Return (x, y) of the center of cell containing provided text 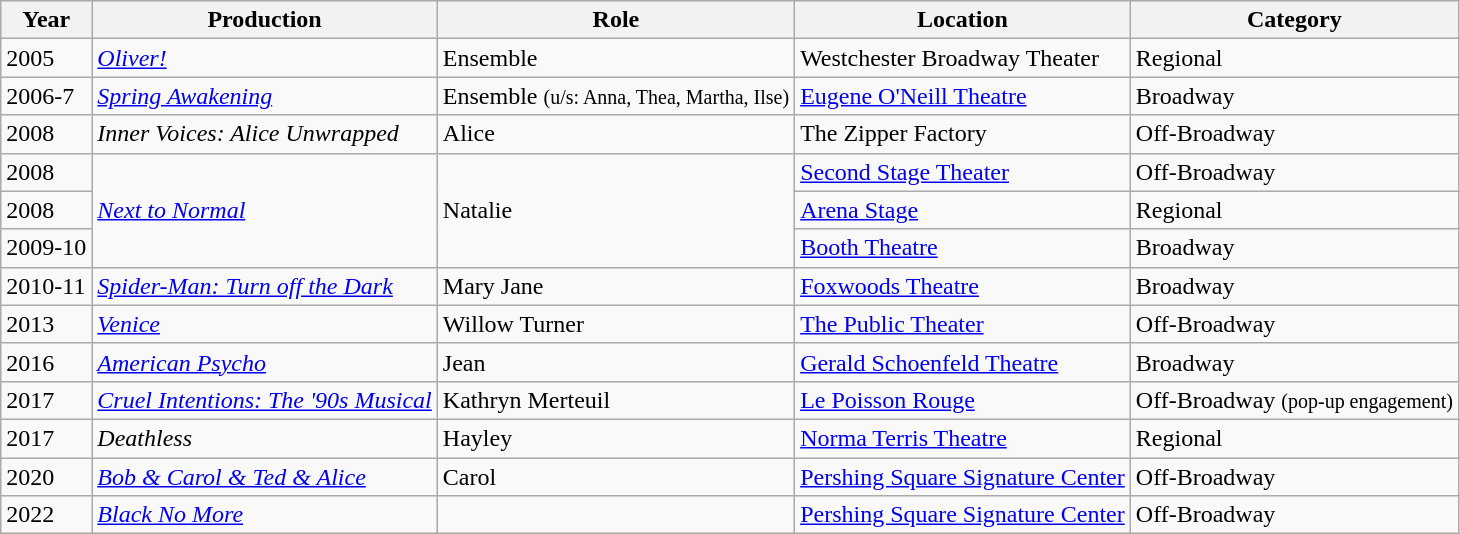
Location (963, 20)
Venice (265, 324)
Ensemble (616, 58)
Arena Stage (963, 210)
Gerald Schoenfeld Theatre (963, 362)
2020 (46, 477)
Carol (616, 477)
Booth Theatre (963, 248)
2006-7 (46, 96)
American Psycho (265, 362)
Black No More (265, 515)
Off-Broadway (pop-up engagement) (1294, 400)
The Zipper Factory (963, 134)
2022 (46, 515)
Oliver! (265, 58)
Production (265, 20)
Le Poisson Rouge (963, 400)
Foxwoods Theatre (963, 286)
Mary Jane (616, 286)
Norma Terris Theatre (963, 438)
Spider-Man: Turn off the Dark (265, 286)
Kathryn Merteuil (616, 400)
2009-10 (46, 248)
Deathless (265, 438)
Next to Normal (265, 210)
Eugene O'Neill Theatre (963, 96)
Year (46, 20)
Ensemble (u/s: Anna, Thea, Martha, Ilse) (616, 96)
2013 (46, 324)
2010-11 (46, 286)
Natalie (616, 210)
The Public Theater (963, 324)
Westchester Broadway Theater (963, 58)
2016 (46, 362)
Spring Awakening (265, 96)
Hayley (616, 438)
Inner Voices: Alice Unwrapped (265, 134)
Second Stage Theater (963, 172)
Cruel Intentions: The '90s Musical (265, 400)
Bob & Carol & Ted & Alice (265, 477)
Category (1294, 20)
Alice (616, 134)
Role (616, 20)
Willow Turner (616, 324)
Jean (616, 362)
2005 (46, 58)
